Return the [X, Y] coordinate for the center point of the cell that contains the specified text.  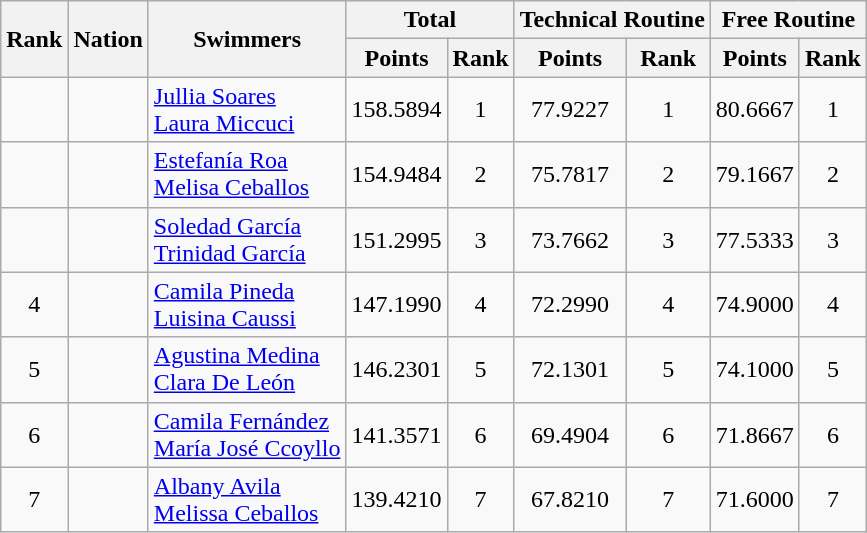
Nation [108, 39]
72.2990 [570, 304]
Total [430, 20]
74.9000 [754, 304]
71.8667 [754, 434]
69.4904 [570, 434]
80.6667 [754, 110]
Jullia SoaresLaura Miccuci [247, 110]
Albany AvilaMelissa Ceballos [247, 500]
67.8210 [570, 500]
Estefanía RoaMelisa Ceballos [247, 174]
158.5894 [396, 110]
Free Routine [788, 20]
Swimmers [247, 39]
72.1301 [570, 370]
79.1667 [754, 174]
Camila FernándezMaría José Ccoyllo [247, 434]
Soledad GarcíaTrinidad García [247, 240]
Agustina MedinaClara De León [247, 370]
146.2301 [396, 370]
73.7662 [570, 240]
71.6000 [754, 500]
141.3571 [396, 434]
Camila PinedaLuisina Caussi [247, 304]
147.1990 [396, 304]
74.1000 [754, 370]
Technical Routine [612, 20]
77.9227 [570, 110]
75.7817 [570, 174]
154.9484 [396, 174]
139.4210 [396, 500]
151.2995 [396, 240]
77.5333 [754, 240]
